Scan for the cell matching the given text and deliver its (X, Y) coordinate at center. 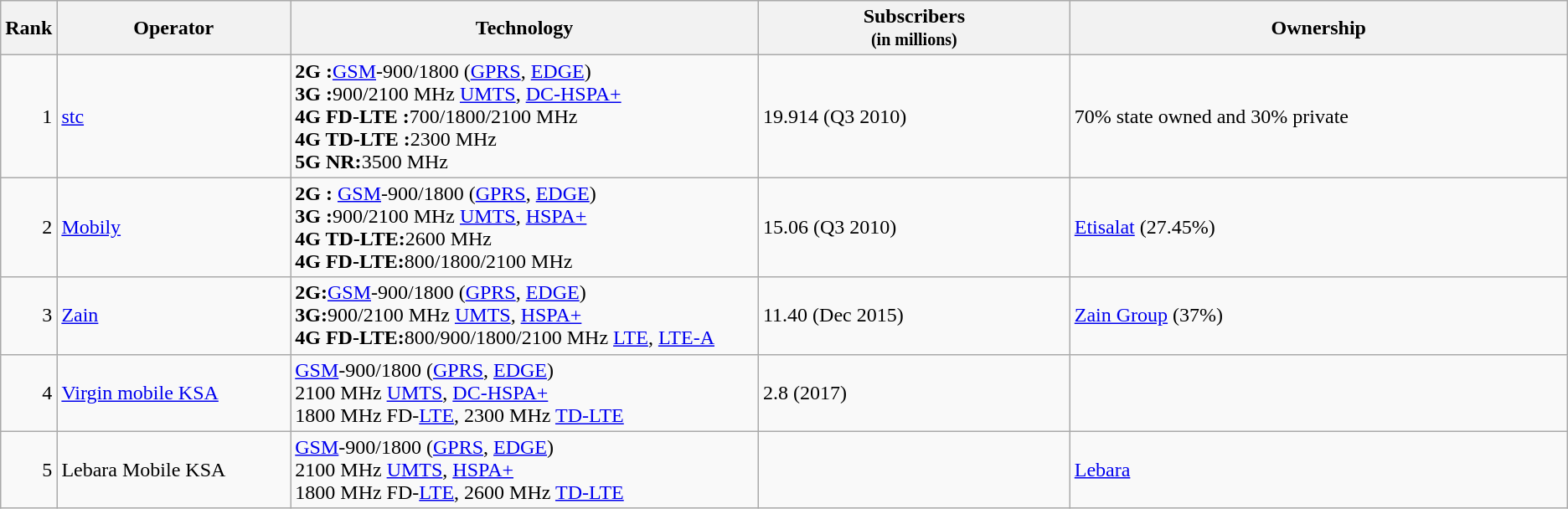
70% state owned and 30% private (1318, 116)
Rank (28, 28)
stc (174, 116)
5 (28, 470)
11.40 (Dec 2015) (914, 316)
Operator (174, 28)
15.06 (Q3 2010) (914, 228)
2G :GSM-900/1800 (GPRS, EDGE)3G :900/2100 MHz UMTS, DC-HSPA+4G FD-LTE :700/1800/2100 MHz4G TD-LTE :2300 MHz5G NR:3500 MHz (524, 116)
Virgin mobile KSA (174, 393)
19.914 (Q3 2010) (914, 116)
2G : GSM-900/1800 (GPRS, EDGE)3G :900/2100 MHz UMTS, HSPA+4G TD-LTE:2600 MHz4G FD-LTE:800/1800/2100 MHz (524, 228)
1 (28, 116)
2G:GSM-900/1800 (GPRS, EDGE)3G:900/2100 MHz UMTS, HSPA+4G FD-LTE:800/900/1800/2100 MHz LTE, LTE-A (524, 316)
Subscribers(in millions) (914, 28)
Technology (524, 28)
Mobily (174, 228)
4 (28, 393)
Zain Group (37%) (1318, 316)
Etisalat (27.45%) (1318, 228)
2 (28, 228)
Ownership (1318, 28)
Lebara (1318, 470)
2.8 (2017) (914, 393)
3 (28, 316)
Zain (174, 316)
Lebara Mobile KSA (174, 470)
GSM-900/1800 (GPRS, EDGE)2100 MHz UMTS, HSPA+1800 MHz FD-LTE, 2600 MHz TD-LTE (524, 470)
GSM-900/1800 (GPRS, EDGE)2100 MHz UMTS, DC-HSPA+1800 MHz FD-LTE, 2300 MHz TD-LTE (524, 393)
